Identify which cell holds the provided text, then report its (x, y) central coordinate. 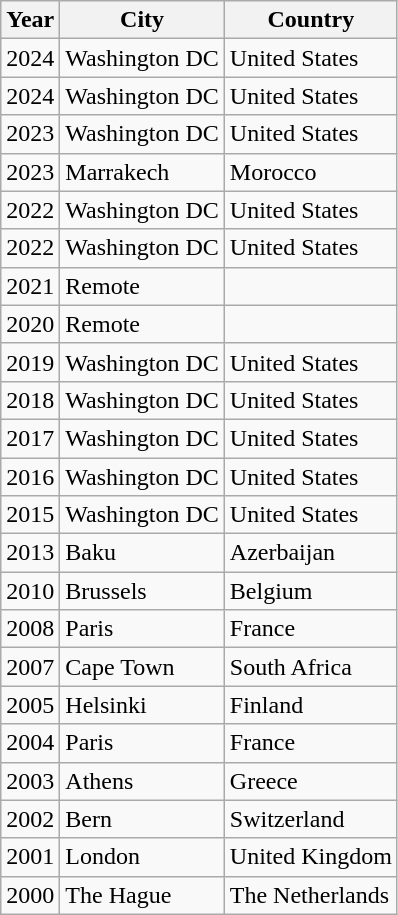
2019 (30, 362)
Baku (142, 553)
The Hague (142, 895)
2021 (30, 286)
2005 (30, 705)
2002 (30, 819)
2001 (30, 857)
Brussels (142, 591)
Marrakech (142, 172)
2000 (30, 895)
Switzerland (310, 819)
Cape Town (142, 667)
Country (310, 20)
2018 (30, 400)
Year (30, 20)
South Africa (310, 667)
Belgium (310, 591)
The Netherlands (310, 895)
United Kingdom (310, 857)
2016 (30, 477)
Greece (310, 781)
2010 (30, 591)
2007 (30, 667)
2020 (30, 324)
2013 (30, 553)
2017 (30, 438)
Athens (142, 781)
City (142, 20)
2003 (30, 781)
Bern (142, 819)
Azerbaijan (310, 553)
2004 (30, 743)
2008 (30, 629)
Morocco (310, 172)
Finland (310, 705)
London (142, 857)
Helsinki (142, 705)
2015 (30, 515)
